For the text-containing cell, return its midpoint in [X, Y] coordinate format. 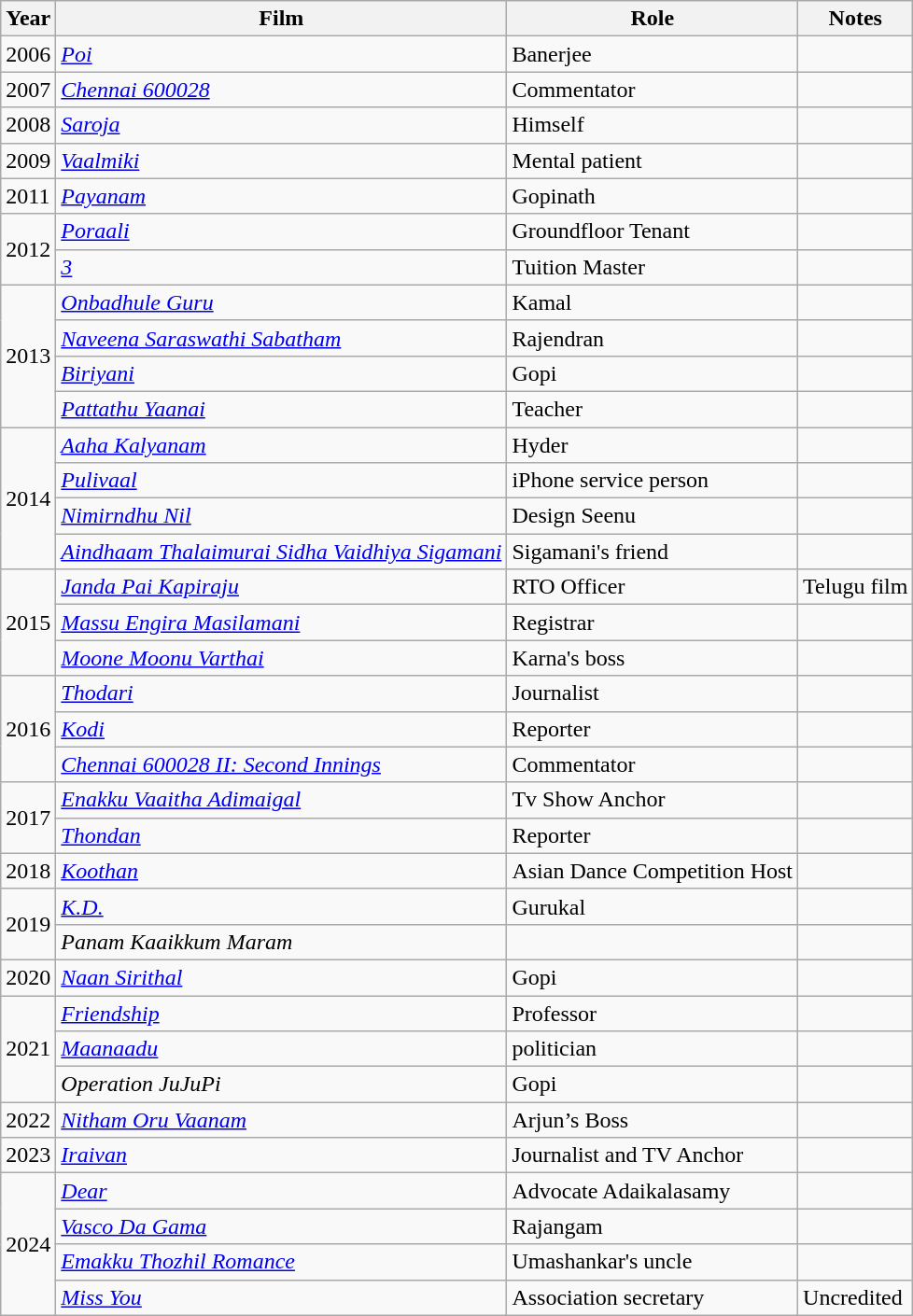
2019 [28, 924]
Gopinath [653, 196]
Naan Sirithal [282, 977]
Saroja [282, 125]
Onbadhule Guru [282, 302]
Rajangam [653, 1226]
2008 [28, 125]
Poraali [282, 231]
Iraivan [282, 1155]
Operation JuJuPi [282, 1085]
Aindhaam Thalaimurai Sidha Vaidhiya Sigamani [282, 552]
Karna's boss [653, 658]
Tv Show Anchor [653, 800]
Kamal [653, 302]
Emakku Thozhil Romance [282, 1262]
Panam Kaaikkum Maram [282, 942]
Miss You [282, 1297]
Dear [282, 1191]
Gurukal [653, 906]
Vaalmiki [282, 161]
2011 [28, 196]
Year [28, 19]
Teacher [653, 409]
Hyder [653, 445]
2022 [28, 1120]
RTO Officer [653, 587]
Thondan [282, 835]
Moone Moonu Varthai [282, 658]
Chennai 600028 [282, 90]
2023 [28, 1155]
Professor [653, 1013]
Massu Engira Masilamani [282, 623]
Journalist and TV Anchor [653, 1155]
2015 [28, 623]
Vasco Da Gama [282, 1226]
Registrar [653, 623]
2018 [28, 871]
Uncredited [855, 1297]
Pulivaal [282, 481]
Journalist [653, 693]
2012 [28, 249]
3 [282, 267]
Payanam [282, 196]
iPhone service person [653, 481]
Association secretary [653, 1297]
Koothan [282, 871]
Aaha Kalyanam [282, 445]
Janda Pai Kapiraju [282, 587]
2006 [28, 54]
Asian Dance Competition Host [653, 871]
Friendship [282, 1013]
Film [282, 19]
Kodi [282, 729]
Biriyani [282, 373]
2016 [28, 729]
K.D. [282, 906]
Pattathu Yaanai [282, 409]
2021 [28, 1048]
Banerjee [653, 54]
Sigamani's friend [653, 552]
Poi [282, 54]
Himself [653, 125]
politician [653, 1049]
2017 [28, 818]
Enakku Vaaitha Adimaigal [282, 800]
Telugu film [855, 587]
Role [653, 19]
Groundfloor Tenant [653, 231]
Chennai 600028 II: Second Innings [282, 764]
2009 [28, 161]
2024 [28, 1244]
2013 [28, 356]
Thodari [282, 693]
Nitham Oru Vaanam [282, 1120]
Naveena Saraswathi Sabatham [282, 338]
Umashankar's uncle [653, 1262]
Arjun’s Boss [653, 1120]
Nimirndhu Nil [282, 516]
Advocate Adaikalasamy [653, 1191]
2020 [28, 977]
Notes [855, 19]
Mental patient [653, 161]
Design Seenu [653, 516]
Maanaadu [282, 1049]
2007 [28, 90]
Tuition Master [653, 267]
Rajendran [653, 338]
2014 [28, 498]
